Return the (x, y) coordinate for the center point of the cell that contains the specified text.  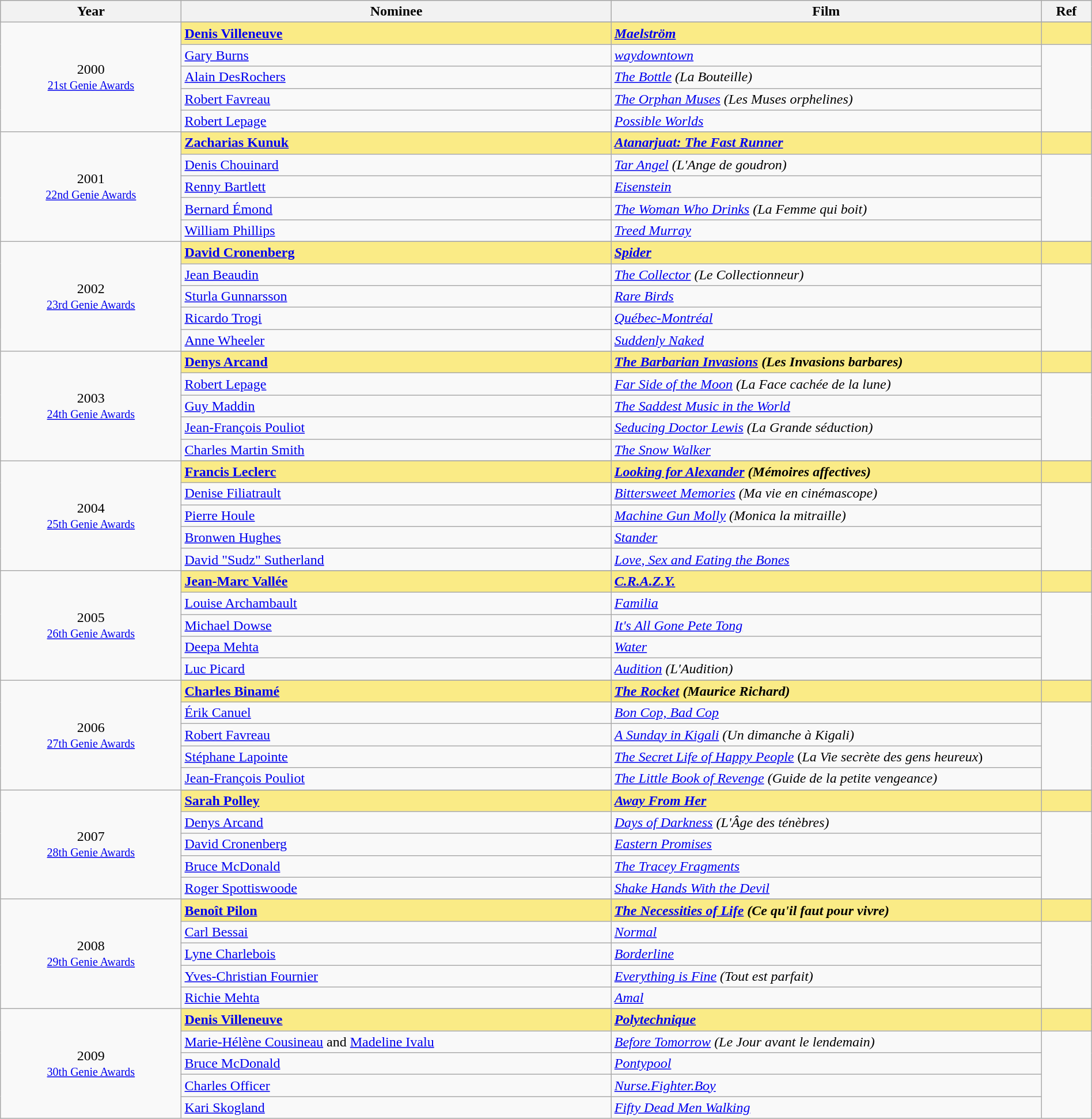
Treed Murray (826, 230)
Ref (1067, 12)
The Saddest Music in the World (826, 406)
Film (826, 12)
Québec-Montréal (826, 318)
The Snow Walker (826, 450)
Tar Angel (L'Ange de goudron) (826, 165)
Benoît Pilon (396, 910)
Yves-Christian Fournier (396, 976)
Deepa Mehta (396, 647)
Nominee (396, 12)
2000 21st Genie Awards (91, 77)
Suddenly Naked (826, 340)
Eisenstein (826, 187)
Sarah Polley (396, 801)
Looking for Alexander (Mémoires affectives) (826, 472)
Gary Burns (396, 55)
It's All Gone Pete Tong (826, 625)
Alain DesRochers (396, 77)
Everything is Fine (Tout est parfait) (826, 976)
2008 29th Genie Awards (91, 954)
Roger Spottiswoode (396, 888)
Jean-Marc Vallée (396, 581)
Rare Birds (826, 297)
Fifty Dead Men Walking (826, 1107)
Spider (826, 252)
Possible Worlds (826, 121)
Érik Canuel (396, 713)
Audition (L'Audition) (826, 669)
Familia (826, 603)
Polytechnique (826, 1020)
Far Side of the Moon (La Face cachée de la lune) (826, 384)
Before Tomorrow (Le Jour avant le lendemain) (826, 1042)
Normal (826, 932)
Denis Chouinard (396, 165)
The Collector (Le Collectionneur) (826, 275)
2004 25th Genie Awards (91, 515)
David "Sudz" Sutherland (396, 559)
A Sunday in Kigali (Un dimanche à Kigali) (826, 735)
Nurse.Fighter.Boy (826, 1086)
Borderline (826, 954)
Marie-Hélène Cousineau and Madeline Ivalu (396, 1042)
Michael Dowse (396, 625)
Carl Bessai (396, 932)
2009 30th Genie Awards (91, 1064)
Denise Filiatrault (396, 494)
Lyne Charlebois (396, 954)
Charles Officer (396, 1086)
Pierre Houle (396, 515)
2006 27th Genie Awards (91, 735)
Bittersweet Memories (Ma vie en cinémascope) (826, 494)
Louise Archambault (396, 603)
The Bottle (La Bouteille) (826, 77)
Stander (826, 537)
Jean Beaudin (396, 275)
The Barbarian Invasions (Les Invasions barbares) (826, 362)
Love, Sex and Eating the Bones (826, 559)
Atanarjuat: The Fast Runner (826, 143)
Pontypool (826, 1064)
2002 23rd Genie Awards (91, 296)
2001 22nd Genie Awards (91, 187)
C.R.A.Z.Y. (826, 581)
Zacharias Kunuk (396, 143)
Francis Leclerc (396, 472)
Maelström (826, 33)
The Rocket (Maurice Richard) (826, 691)
The Tracey Fragments (826, 866)
Days of Darkness (L'Âge des ténèbres) (826, 822)
The Little Book of Revenge (Guide de la petite vengeance) (826, 779)
William Phillips (396, 230)
The Necessities of Life (Ce qu'il faut pour vivre) (826, 910)
Eastern Promises (826, 844)
Kari Skogland (396, 1107)
Luc Picard (396, 669)
2007 28th Genie Awards (91, 844)
Ricardo Trogi (396, 318)
Bernard Émond (396, 208)
Water (826, 647)
Charles Binamé (396, 691)
Bronwen Hughes (396, 537)
The Woman Who Drinks (La Femme qui boit) (826, 208)
Richie Mehta (396, 998)
Year (91, 12)
Stéphane Lapointe (396, 757)
Guy Maddin (396, 406)
The Secret Life of Happy People (La Vie secrète des gens heureux) (826, 757)
The Orphan Muses (Les Muses orphelines) (826, 99)
Anne Wheeler (396, 340)
Renny Bartlett (396, 187)
Shake Hands With the Devil (826, 888)
Sturla Gunnarsson (396, 297)
2003 24th Genie Awards (91, 406)
2005 26th Genie Awards (91, 625)
waydowntown (826, 55)
Charles Martin Smith (396, 450)
Machine Gun Molly (Monica la mitraille) (826, 515)
Away From Her (826, 801)
Bon Cop, Bad Cop (826, 713)
Amal (826, 998)
Seducing Doctor Lewis (La Grande séduction) (826, 428)
